Extract the [X, Y] coordinate from the center of the cell holding the provided text.  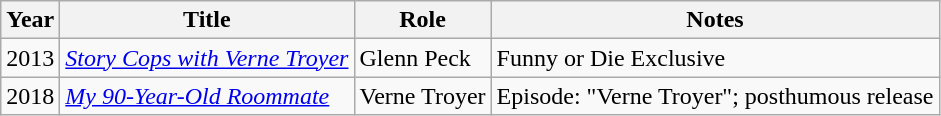
2018 [30, 96]
Role [422, 20]
Year [30, 20]
Story Cops with Verne Troyer [207, 58]
Notes [715, 20]
Title [207, 20]
Verne Troyer [422, 96]
Funny or Die Exclusive [715, 58]
2013 [30, 58]
My 90-Year-Old Roommate [207, 96]
Episode: "Verne Troyer"; posthumous release [715, 96]
Glenn Peck [422, 58]
